Detect which cell encompasses the target text, then output its [x, y] center coordinate. 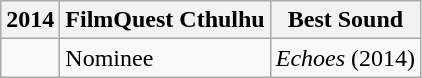
Echoes (2014) [345, 58]
2014 [30, 20]
FilmQuest Cthulhu [165, 20]
Nominee [165, 58]
Best Sound [345, 20]
